Output the [X, Y] coordinate of the center of the cell containing the given text.  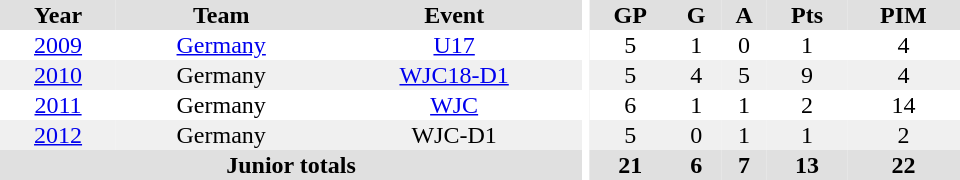
Year [58, 15]
7 [744, 165]
WJC [454, 105]
WJC-D1 [454, 135]
A [744, 15]
9 [807, 75]
21 [630, 165]
2009 [58, 45]
Event [454, 15]
Pts [807, 15]
PIM [904, 15]
22 [904, 165]
13 [807, 165]
U17 [454, 45]
14 [904, 105]
GP [630, 15]
2011 [58, 105]
2010 [58, 75]
G [696, 15]
Junior totals [291, 165]
2012 [58, 135]
WJC18-D1 [454, 75]
Team [221, 15]
